Scan for the cell matching the given text and deliver its [X, Y] coordinate at center. 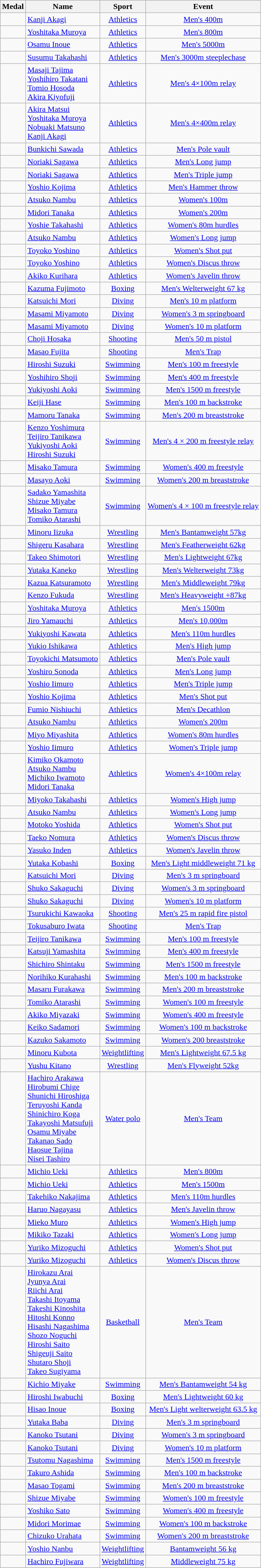
Takuro Ashida [62, 1473]
Yushu Kitano [62, 1065]
Midori Tanaka [62, 213]
Motoko Yoshida [62, 825]
Women's 4×100m relay [203, 774]
Takeo Shimotori [62, 557]
Men's 400m [203, 19]
Hisao Inoue [62, 1409]
Men's 25 m rapid fire pistol [203, 914]
Men's Bantamweight 57kg [203, 532]
Kazuko Sakamoto [62, 1040]
Women's Triple jump [203, 747]
Minoru Kubota [62, 1053]
Men's 5000m [203, 45]
Sadako YamashitaShizue MiyabeMisako TamuraTomiko Atarashi [62, 506]
Men's 4×100m relay [203, 83]
Sport [123, 7]
Men's Bantamweight 54 kg [203, 1384]
Yukiyoshi Aoki [62, 389]
Shizue Miyabe [62, 1498]
Yoshio Nanbu [62, 1549]
Men's Lightweight 67kg [203, 557]
Men's Welterweight 67 kg [203, 288]
Masaji TajimaYoshihiro TakataniTomio HosodaAkira Kiyofuji [62, 83]
Men's Decathlon [203, 709]
Masayo Aoki [62, 480]
Water polo [123, 1118]
Event [203, 7]
Kenzo YoshimuraTeijiro TanikawaYukiyoshi AokiHiroshi Suzuki [62, 441]
Toyokichi Matsumoto [62, 658]
Kazuma Fujimoto [62, 288]
Yukiyoshi Kawata [62, 633]
Hiroshi Iwabuchi [62, 1397]
Men's Welterweight 73kg [203, 570]
Men's Light middleweight 71 kg [203, 863]
Yutaka Kaneko [62, 570]
Medal [13, 7]
Haruo Nagayasu [62, 1210]
Yasuko Inden [62, 850]
Yutaka Kobashi [62, 863]
Akiko Kurihara [62, 276]
Kanji Akagi [62, 19]
Tsutomu Nagashima [62, 1460]
Yoshihiro Shoji [62, 377]
Choji Hosaka [62, 339]
Men's 4 × 200 m freestyle relay [203, 441]
Men's Heavyweight +87kg [203, 595]
Masao Fujita [62, 352]
Miyoko Takahashi [62, 799]
Men's Shot put [203, 697]
Men's 10,000m [203, 621]
Osamu Inoue [62, 45]
Minoru Iizuka [62, 532]
Akiko Miyazaki [62, 1015]
Men's 50 m pistol [203, 339]
Men's 3000m steeplechase [203, 57]
Midori Morimae [62, 1523]
Women's 100m [203, 200]
Kazua Katsuramoto [62, 583]
Norihiko Kurahashi [62, 977]
Hachiro ArakawaHirobumi ChigeShunichi HiroshigaTeruyoshi KandaShinichiro KogaTakayoshi MatsufujiOsamu MiyabeTakanao SadoHaosue TajinaNisei Tashiro [62, 1118]
Kenzo Fukuda [62, 595]
Yoshie Takahashi [62, 225]
Yutaka Baba [62, 1422]
Chizuko Urahata [62, 1536]
Teijiro Tanikawa [62, 939]
Hiroshi Suzuki [62, 364]
Katsuji Yamashita [62, 951]
Basketball [123, 1322]
Bantamweight 56 kg [203, 1549]
Men's Hammer throw [203, 187]
Men's Light welterweight 63.5 kg [203, 1409]
Yoshiro Sonoda [62, 671]
Mamoru Tanaka [62, 415]
Men's Middleweight 79kg [203, 583]
Men's High jump [203, 646]
Bunkichi Sawada [62, 149]
Masao Togami [62, 1486]
Yukio Ishikawa [62, 646]
Susumu Takahashi [62, 57]
Hachiro Fujiwara [62, 1561]
Mieko Muro [62, 1222]
Shichiro Shintaku [62, 964]
Jiro Yamauchi [62, 621]
Men's 10 m platform [203, 301]
Keiko Sadamori [62, 1027]
Miyo Miyashita [62, 735]
Tsurukichi Kawaoka [62, 914]
Tomiko Atarashi [62, 1002]
Women's 4 × 100 m freestyle relay [203, 506]
Middleweight 75 kg [203, 1561]
Keiji Hase [62, 402]
Men's Flyweight 52kg [203, 1065]
Men's 4×400m relay [203, 123]
Takehiko Nakajima [62, 1197]
Taeko Nomura [62, 837]
Misako Tamura [62, 467]
Mikiko Tazaki [62, 1235]
Kimiko OkamotoAtsuko NambuMichiko IwamotoMidori Tanaka [62, 774]
Women's 200 breaststroke [203, 1040]
Akira MatsuiYoshitaka MuroyaNobuaki MatsunoKanji Akagi [62, 123]
Shigeru Kasahara [62, 545]
Men's Featherweight 62kg [203, 545]
Tokusaburo Iwata [62, 926]
Men's Javelin throw [203, 1210]
Men's Lightweight 60 kg [203, 1397]
Name [62, 7]
Masaru Furakawa [62, 989]
Kichio Miyake [62, 1384]
Yoshiko Sato [62, 1511]
Fumio Nishiuchi [62, 709]
Men's Lightweight 67.5 kg [203, 1053]
